Output the [x, y] coordinate of the center of the cell containing the given text.  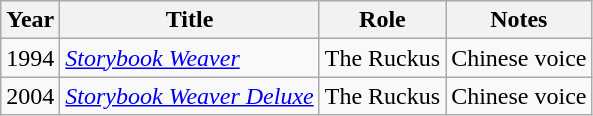
Storybook Weaver Deluxe [190, 96]
Storybook Weaver [190, 58]
2004 [30, 96]
Notes [519, 20]
Year [30, 20]
Title [190, 20]
1994 [30, 58]
Role [382, 20]
